Scan for the cell matching the given text and deliver its [x, y] coordinate at center. 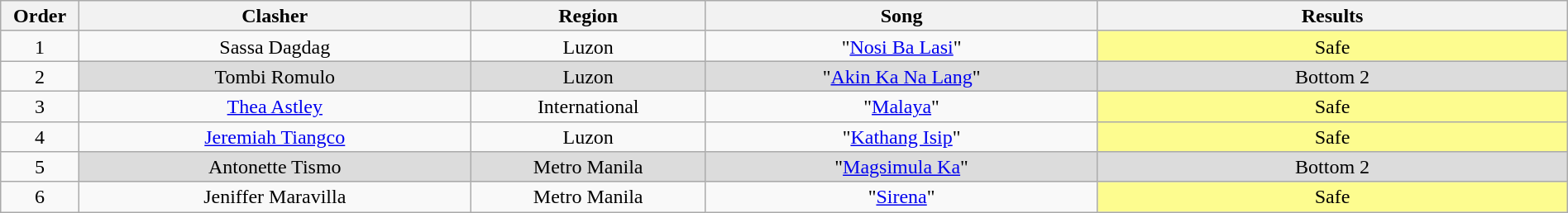
5 [40, 167]
"Magsimula Ka" [901, 167]
Antonette Tismo [275, 167]
International [588, 106]
"Akin Ka Na Lang" [901, 76]
Song [901, 17]
Tombi Romulo [275, 76]
1 [40, 46]
Order [40, 17]
"Sirena" [901, 196]
Clasher [275, 17]
Jeniffer Maravilla [275, 196]
Results [1332, 17]
Region [588, 17]
4 [40, 137]
"Kathang Isip" [901, 137]
"Malaya" [901, 106]
Thea Astley [275, 106]
3 [40, 106]
Sassa Dagdag [275, 46]
6 [40, 196]
Jeremiah Tiangco [275, 137]
2 [40, 76]
"Nosi Ba Lasi" [901, 46]
